Locate the cell with the specified text and output its [X, Y] center coordinate. 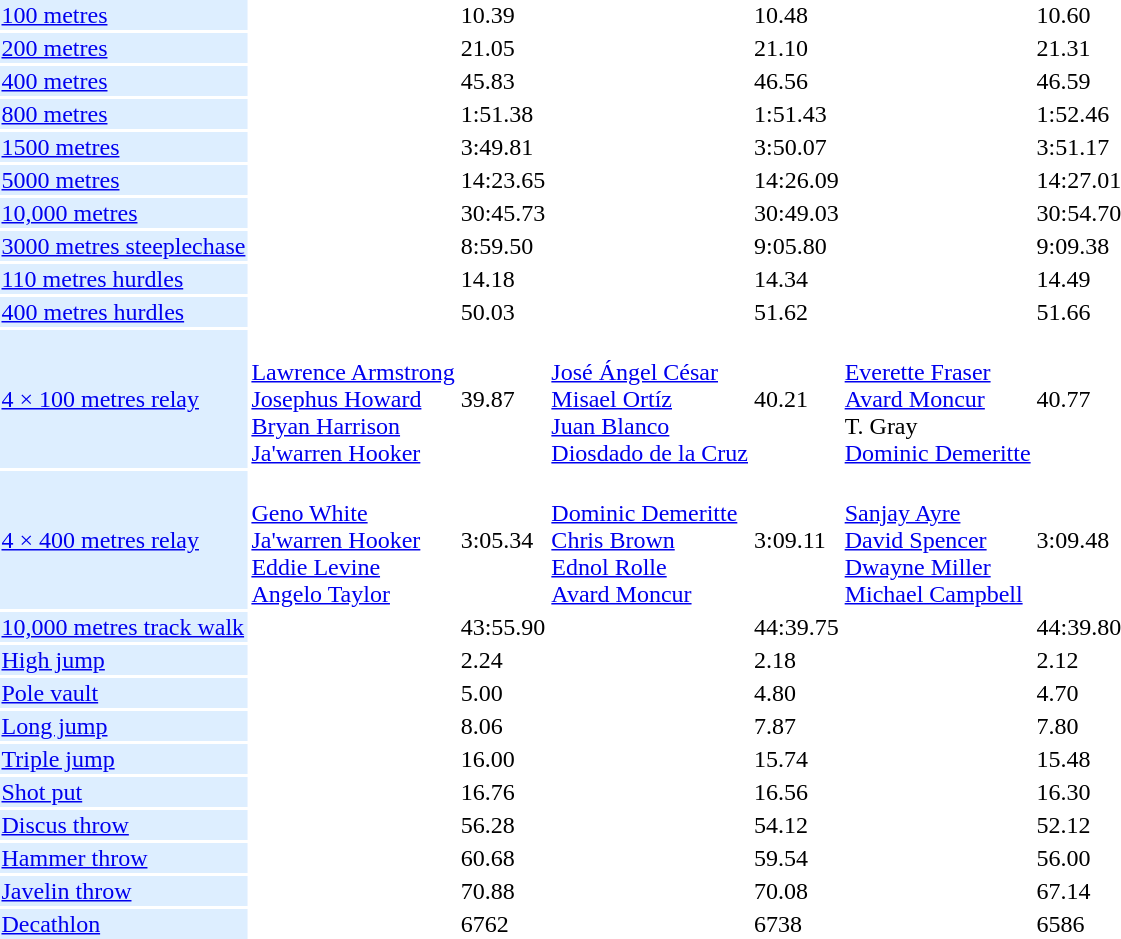
2.18 [796, 660]
José Ángel CésarMisael OrtízJuan BlancoDiosdado de la Cruz [650, 399]
9:05.80 [796, 246]
16.00 [503, 759]
3000 metres steeplechase [124, 246]
3:09.11 [796, 540]
14.18 [503, 279]
40.21 [796, 399]
800 metres [124, 114]
8:59.50 [503, 246]
Decathlon [124, 924]
1:51.43 [796, 114]
30:49.03 [796, 213]
30:45.73 [503, 213]
6762 [503, 924]
14:23.65 [503, 180]
4.80 [796, 693]
70.88 [503, 891]
Javelin throw [124, 891]
10,000 metres track walk [124, 627]
Triple jump [124, 759]
3:49.81 [503, 147]
4 × 400 metres relay [124, 540]
56.28 [503, 825]
5000 metres [124, 180]
45.83 [503, 81]
5.00 [503, 693]
400 metres hurdles [124, 312]
200 metres [124, 48]
54.12 [796, 825]
Geno WhiteJa'warren HookerEddie LevineAngelo Taylor [353, 540]
59.54 [796, 858]
51.62 [796, 312]
10,000 metres [124, 213]
10.48 [796, 15]
3:05.34 [503, 540]
1:51.38 [503, 114]
Pole vault [124, 693]
15.74 [796, 759]
1500 metres [124, 147]
6738 [796, 924]
39.87 [503, 399]
16.56 [796, 792]
Lawrence ArmstrongJosephus HowardBryan HarrisonJa'warren Hooker [353, 399]
Hammer throw [124, 858]
High jump [124, 660]
Sanjay AyreDavid SpencerDwayne MillerMichael Campbell [938, 540]
50.03 [503, 312]
Shot put [124, 792]
400 metres [124, 81]
14:26.09 [796, 180]
44:39.75 [796, 627]
3:50.07 [796, 147]
110 metres hurdles [124, 279]
4 × 100 metres relay [124, 399]
7.87 [796, 726]
Discus throw [124, 825]
2.24 [503, 660]
43:55.90 [503, 627]
16.76 [503, 792]
21.10 [796, 48]
Dominic DemeritteChris BrownEdnol RolleAvard Moncur [650, 540]
100 metres [124, 15]
70.08 [796, 891]
Everette FraserAvard MoncurT. GrayDominic Demeritte [938, 399]
60.68 [503, 858]
21.05 [503, 48]
8.06 [503, 726]
14.34 [796, 279]
46.56 [796, 81]
Long jump [124, 726]
10.39 [503, 15]
